For the text-containing cell, return its midpoint in [X, Y] coordinate format. 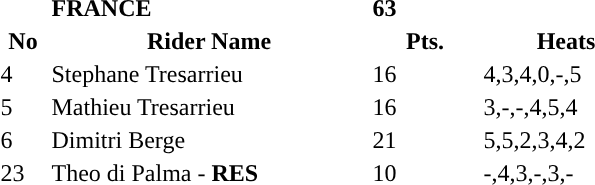
21 [425, 140]
Dimitri Berge [209, 140]
Mathieu Tresarrieu [209, 107]
Rider Name [209, 41]
Pts. [425, 41]
Stephane Tresarrieu [209, 74]
